Identify which cell holds the provided text, then report its [X, Y] central coordinate. 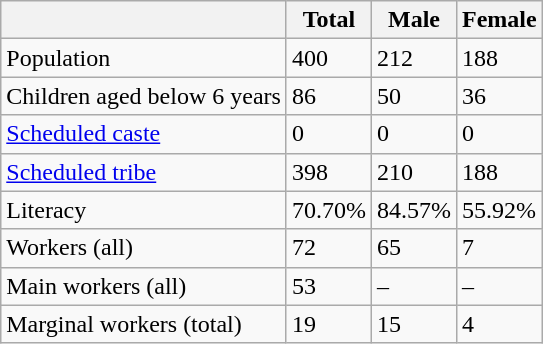
70.70% [328, 210]
Total [328, 20]
Main workers (all) [144, 286]
36 [500, 96]
15 [414, 324]
50 [414, 96]
72 [328, 248]
86 [328, 96]
55.92% [500, 210]
19 [328, 324]
65 [414, 248]
Literacy [144, 210]
Scheduled caste [144, 134]
Female [500, 20]
212 [414, 58]
4 [500, 324]
Children aged below 6 years [144, 96]
398 [328, 172]
7 [500, 248]
53 [328, 286]
Male [414, 20]
210 [414, 172]
400 [328, 58]
Population [144, 58]
84.57% [414, 210]
Marginal workers (total) [144, 324]
Scheduled tribe [144, 172]
Workers (all) [144, 248]
